Return (X, Y) of the center of cell containing provided text 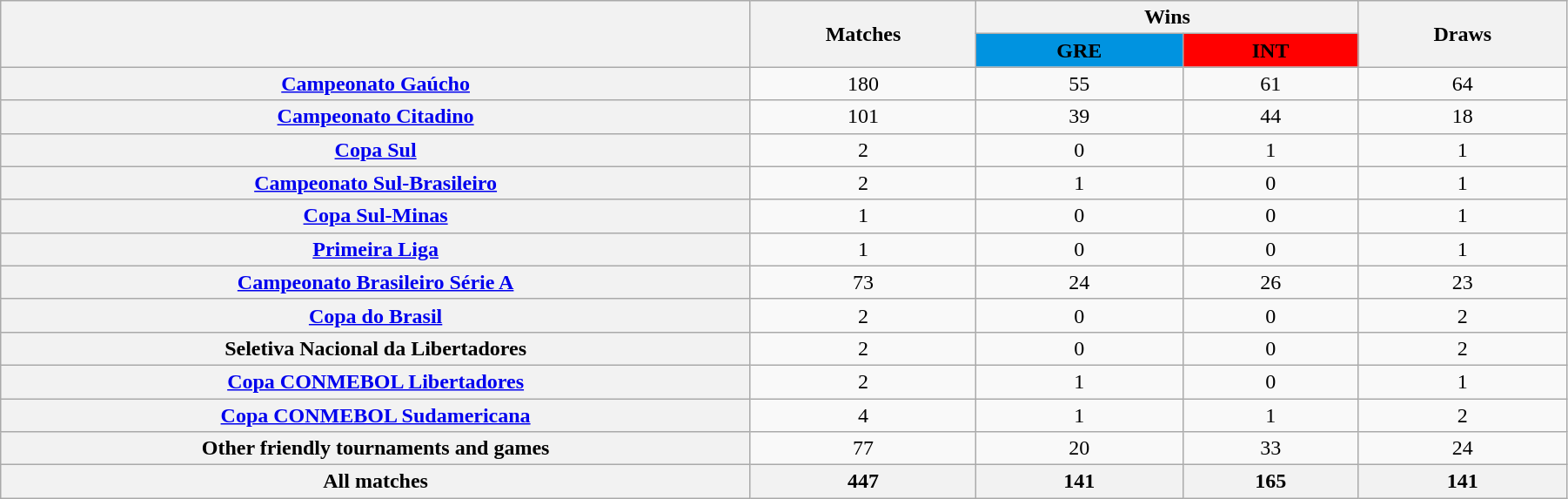
77 (863, 448)
73 (863, 282)
INT (1270, 51)
Copa CONMEBOL Libertadores (376, 381)
Copa Sul-Minas (376, 216)
64 (1462, 84)
Matches (863, 34)
Copa Sul (376, 150)
55 (1079, 84)
23 (1462, 282)
180 (863, 84)
165 (1270, 482)
Wins (1168, 17)
44 (1270, 117)
39 (1079, 117)
Other friendly tournaments and games (376, 448)
Campeonato Brasileiro Série A (376, 282)
447 (863, 482)
Primeira Liga (376, 249)
Campeonato Citadino (376, 117)
4 (863, 415)
Campeonato Gaúcho (376, 84)
GRE (1079, 51)
Campeonato Sul-Brasileiro (376, 183)
61 (1270, 84)
18 (1462, 117)
All matches (376, 482)
101 (863, 117)
Copa CONMEBOL Sudamericana (376, 415)
33 (1270, 448)
Draws (1462, 34)
20 (1079, 448)
Seletiva Nacional da Libertadores (376, 348)
26 (1270, 282)
Copa do Brasil (376, 315)
